Find where the given text appears and provide that cell's center as [x, y] coordinate. 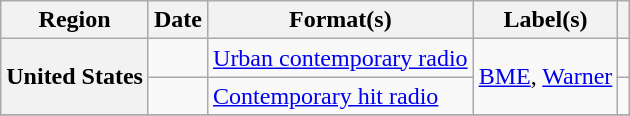
Urban contemporary radio [341, 58]
Label(s) [546, 20]
United States [75, 77]
Date [178, 20]
BME, Warner [546, 77]
Region [75, 20]
Contemporary hit radio [341, 96]
Format(s) [341, 20]
